Detect which cell encompasses the target text, then output its (X, Y) center coordinate. 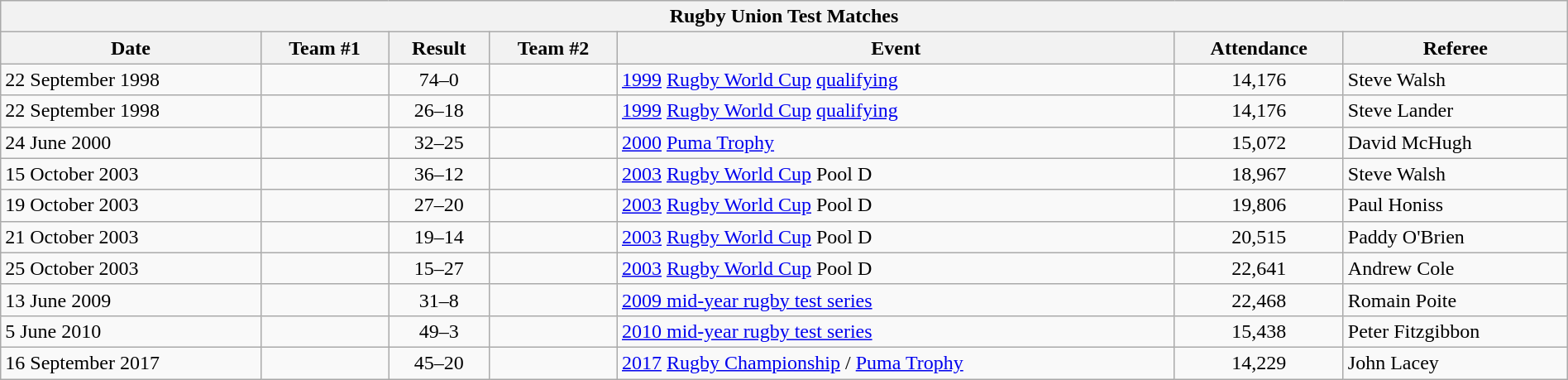
2010 mid-year rugby test series (896, 331)
Result (438, 48)
David McHugh (1456, 142)
25 October 2003 (131, 268)
27–20 (438, 205)
5 June 2010 (131, 331)
21 October 2003 (131, 237)
22,468 (1259, 300)
15,438 (1259, 331)
Team #2 (552, 48)
19 October 2003 (131, 205)
Rugby Union Test Matches (784, 17)
Paul Honiss (1456, 205)
15 October 2003 (131, 174)
13 June 2009 (131, 300)
45–20 (438, 363)
Paddy O'Brien (1456, 237)
15,072 (1259, 142)
20,515 (1259, 237)
Andrew Cole (1456, 268)
14,229 (1259, 363)
2000 Puma Trophy (896, 142)
Team #1 (324, 48)
26–18 (438, 111)
31–8 (438, 300)
Referee (1456, 48)
19,806 (1259, 205)
Attendance (1259, 48)
24 June 2000 (131, 142)
22,641 (1259, 268)
Date (131, 48)
Event (896, 48)
Peter Fitzgibbon (1456, 331)
2017 Rugby Championship / Puma Trophy (896, 363)
15–27 (438, 268)
18,967 (1259, 174)
John Lacey (1456, 363)
Romain Poite (1456, 300)
32–25 (438, 142)
74–0 (438, 79)
19–14 (438, 237)
16 September 2017 (131, 363)
2009 mid-year rugby test series (896, 300)
Steve Lander (1456, 111)
49–3 (438, 331)
36–12 (438, 174)
